Return (X, Y) of the center of cell containing provided text 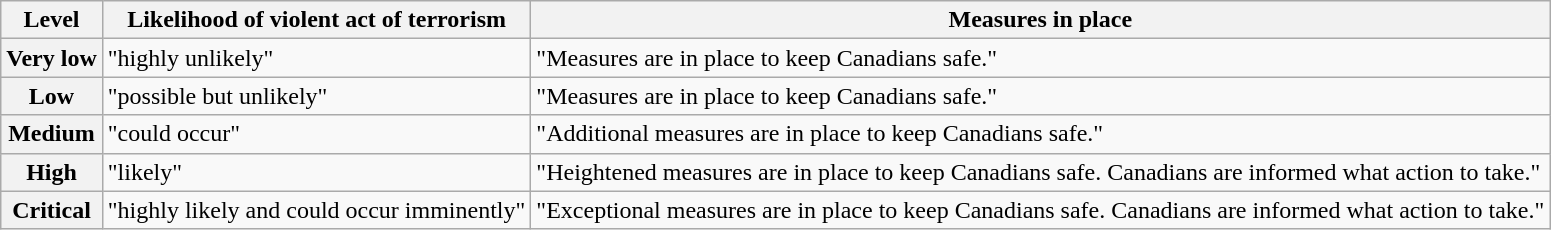
Low (52, 96)
Level (52, 20)
Likelihood of violent act of terrorism (316, 20)
Critical (52, 210)
Very low (52, 58)
"Additional measures are in place to keep Canadians safe." (1040, 134)
"highly unlikely" (316, 58)
"highly likely and could occur imminently" (316, 210)
Measures in place (1040, 20)
High (52, 172)
"possible but unlikely" (316, 96)
"Exceptional measures are in place to keep Canadians safe. Canadians are informed what action to take." (1040, 210)
"could occur" (316, 134)
Medium (52, 134)
"likely" (316, 172)
"Heightened measures are in place to keep Canadians safe. Canadians are informed what action to take." (1040, 172)
